Return the [x, y] coordinate for the center point of the cell that contains the specified text.  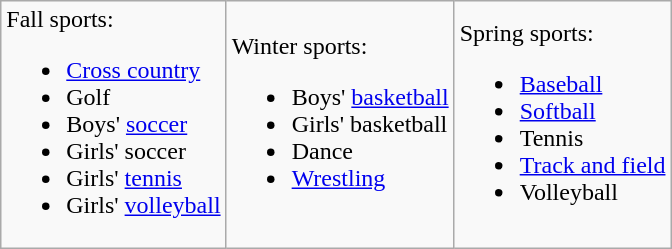
Winter sports:Boys' basketballGirls' basketballDanceWrestling [340, 125]
Fall sports:Cross countryGolfBoys' soccerGirls' soccerGirls' tennisGirls' volleyball [114, 125]
Spring sports:BaseballSoftballTennisTrack and fieldVolleyball [562, 125]
